Extract the [X, Y] coordinate from the center of the cell holding the provided text.  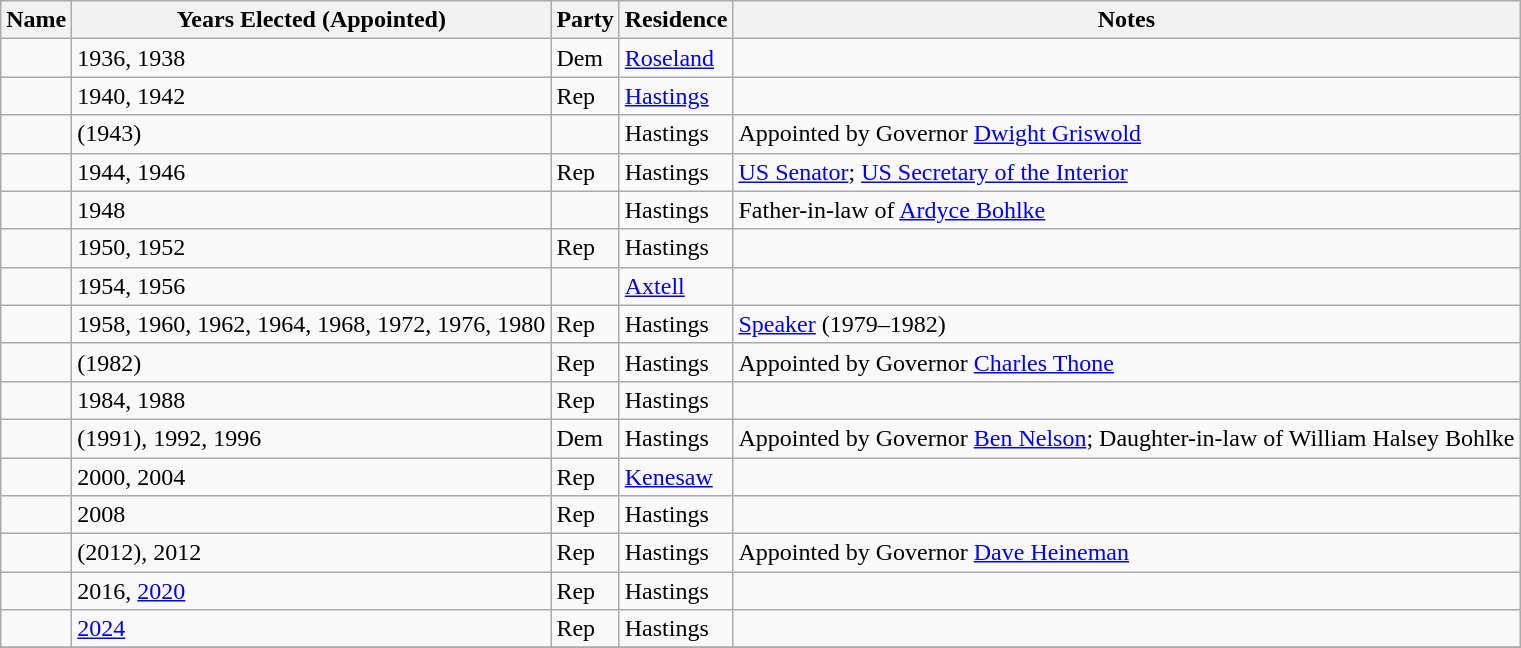
Notes [1126, 20]
1954, 1956 [312, 286]
US Senator; US Secretary of the Interior [1126, 172]
Axtell [676, 286]
Name [36, 20]
1944, 1946 [312, 172]
(1982) [312, 362]
Appointed by Governor Ben Nelson; Daughter-in-law of William Halsey Bohlke [1126, 438]
1950, 1952 [312, 248]
(2012), 2012 [312, 553]
2016, 2020 [312, 591]
2008 [312, 515]
1958, 1960, 1962, 1964, 1968, 1972, 1976, 1980 [312, 324]
Appointed by Governor Charles Thone [1126, 362]
(1991), 1992, 1996 [312, 438]
Roseland [676, 58]
(1943) [312, 134]
2000, 2004 [312, 477]
1936, 1938 [312, 58]
1984, 1988 [312, 400]
Appointed by Governor Dave Heineman [1126, 553]
Kenesaw [676, 477]
1940, 1942 [312, 96]
2024 [312, 629]
Appointed by Governor Dwight Griswold [1126, 134]
1948 [312, 210]
Speaker (1979–1982) [1126, 324]
Years Elected (Appointed) [312, 20]
Residence [676, 20]
Father-in-law of Ardyce Bohlke [1126, 210]
Party [585, 20]
